Extract the (x, y) coordinate from the center of the cell holding the provided text.  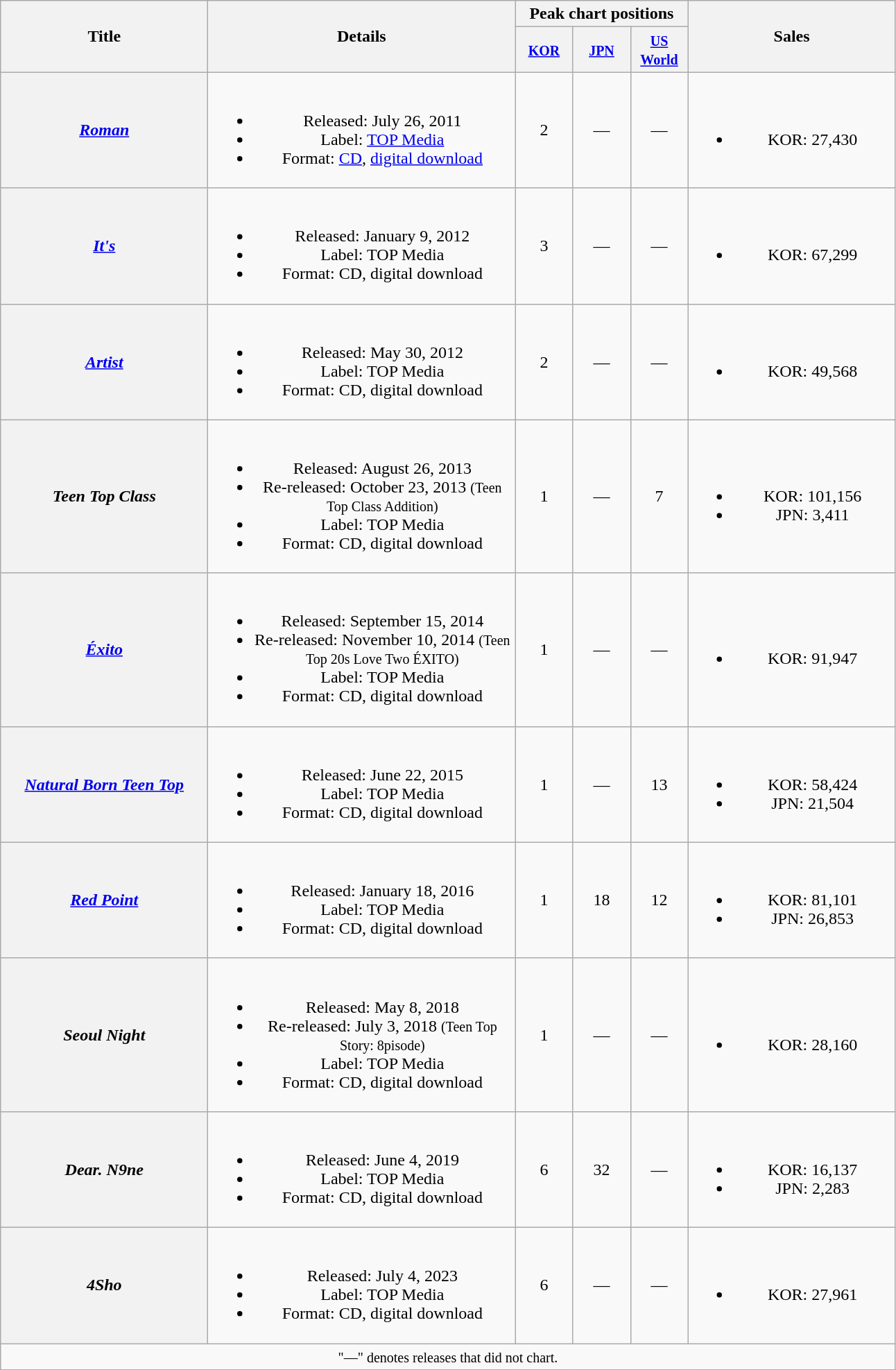
Sales (792, 36)
Released: May 30, 2012 Label: TOP MediaFormat: CD, digital download (362, 362)
KOR: 101,156JPN: 3,411 (792, 497)
Seoul Night (104, 1035)
KOR: 27,961 (792, 1285)
Teen Top Class (104, 497)
Details (362, 36)
KOR: 49,568 (792, 362)
Released: January 9, 2012 Label: TOP MediaFormat: CD, digital download (362, 246)
Éxito (104, 649)
13 (659, 784)
Red Point (104, 900)
4Sho (104, 1285)
Released: August 26, 2013 Re-released: October 23, 2013 (Teen Top Class Addition)Label: TOP MediaFormat: CD, digital download (362, 497)
Title (104, 36)
Released: July 26, 2011 Label: TOP MediaFormat: CD, digital download (362, 130)
12 (659, 900)
Released: July 4, 2023Label: TOP MediaFormat: CD, digital download (362, 1285)
KOR: 91,947 (792, 649)
KOR: 58,424JPN: 21,504 (792, 784)
KOR: 16,137JPN: 2,283 (792, 1170)
Released: May 8, 2018 Re-released: July 3, 2018 (Teen Top Story: 8pisode)Label: TOP MediaFormat: CD, digital download (362, 1035)
KOR: 27,430 (792, 130)
KOR: 28,160 (792, 1035)
18 (602, 900)
Released: June 22, 2015 Label: TOP MediaFormat: CD, digital download (362, 784)
"—" denotes releases that did not chart. (448, 1356)
Peak chart positions (602, 14)
Natural Born Teen Top (104, 784)
3 (544, 246)
It's (104, 246)
Artist (104, 362)
Released: September 15, 2014 Re-released: November 10, 2014 (Teen Top 20s Love Two ÉXITO)Label: TOP MediaFormat: CD, digital download (362, 649)
KOR (544, 50)
USWorld (659, 50)
Dear. N9ne (104, 1170)
Released: January 18, 2016 Label: TOP MediaFormat: CD, digital download (362, 900)
KOR: 67,299 (792, 246)
KOR: 81,101JPN: 26,853 (792, 900)
7 (659, 497)
32 (602, 1170)
JPN (602, 50)
Roman (104, 130)
Released: June 4, 2019 Label: TOP MediaFormat: CD, digital download (362, 1170)
